For the text-containing cell, return its midpoint in [x, y] coordinate format. 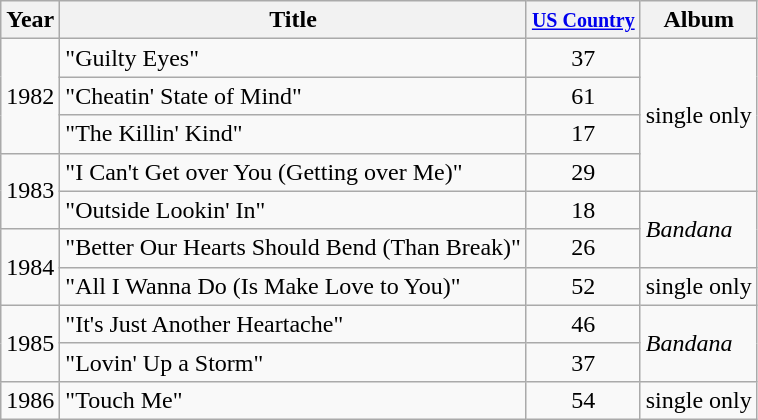
46 [583, 324]
"Touch Me" [294, 400]
"Cheatin' State of Mind" [294, 96]
29 [583, 172]
17 [583, 134]
1982 [30, 96]
1983 [30, 191]
Year [30, 20]
"Outside Lookin' In" [294, 210]
26 [583, 248]
"The Killin' Kind" [294, 134]
54 [583, 400]
18 [583, 210]
1984 [30, 267]
61 [583, 96]
"Lovin' Up a Storm" [294, 362]
"All I Wanna Do (Is Make Love to You)" [294, 286]
"I Can't Get over You (Getting over Me)" [294, 172]
52 [583, 286]
"Better Our Hearts Should Bend (Than Break)" [294, 248]
Album [698, 20]
1986 [30, 400]
US Country [583, 20]
"Guilty Eyes" [294, 58]
Title [294, 20]
"It's Just Another Heartache" [294, 324]
1985 [30, 343]
